Scan for the cell matching the given text and deliver its (X, Y) coordinate at center. 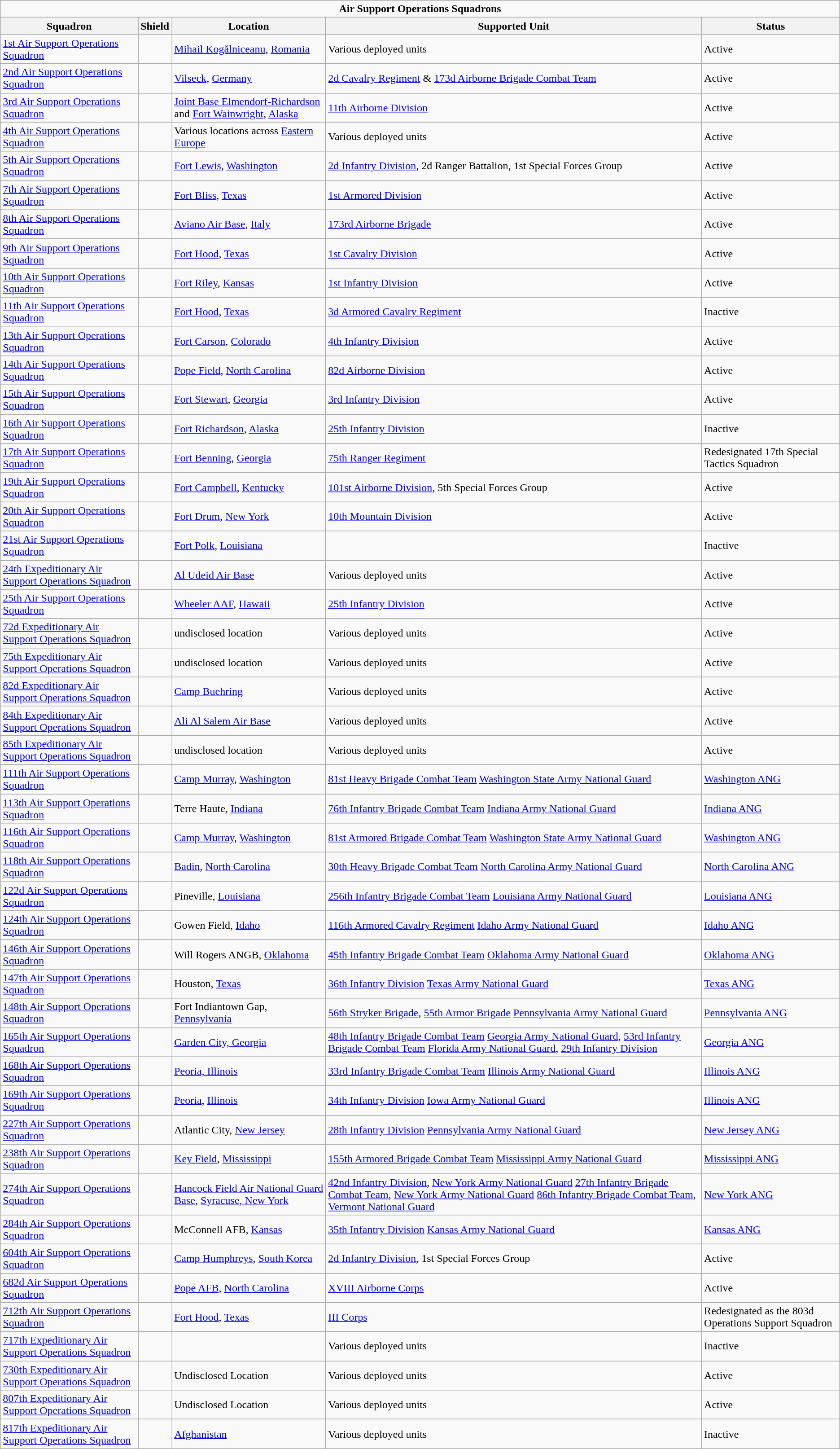
Pineville, Louisiana (249, 896)
82d Expeditionary Air Support Operations Squadron (69, 691)
North Carolina ANG (771, 867)
Supported Unit (514, 26)
Fort Indiantown Gap, Pennsylvania (249, 1013)
111th Air Support Operations Squadron (69, 779)
3d Armored Cavalry Regiment (514, 312)
76th Infantry Brigade Combat Team Indiana Army National Guard (514, 808)
Location (249, 26)
Kansas ANG (771, 1229)
165th Air Support Operations Squadron (69, 1042)
Camp Humphreys, South Korea (249, 1259)
Indiana ANG (771, 808)
Pope AFB, North Carolina (249, 1287)
Ali Al Salem Air Base (249, 721)
11th Airborne Division (514, 108)
1st Armored Division (514, 195)
Garden City, Georgia (249, 1042)
Wheeler AAF, Hawaii (249, 604)
2d Cavalry Regiment & 173d Airborne Brigade Combat Team (514, 78)
McConnell AFB, Kansas (249, 1229)
19th Air Support Operations Squadron (69, 487)
84th Expeditionary Air Support Operations Squadron (69, 721)
7th Air Support Operations Squadron (69, 195)
11th Air Support Operations Squadron (69, 312)
807th Expeditionary Air Support Operations Squadron (69, 1405)
13th Air Support Operations Squadron (69, 341)
15th Air Support Operations Squadron (69, 400)
Fort Campbell, Kentucky (249, 487)
25th Air Support Operations Squadron (69, 604)
101st Airborne Division, 5th Special Forces Group (514, 487)
35th Infantry Division Kansas Army National Guard (514, 1229)
Afghanistan (249, 1434)
Hancock Field Air National Guard Base, Syracuse, New York (249, 1194)
Terre Haute, Indiana (249, 808)
682d Air Support Operations Squadron (69, 1287)
2d Infantry Division, 2d Ranger Battalion, 1st Special Forces Group (514, 166)
Camp Buehring (249, 691)
New York ANG (771, 1194)
Atlantic City, New Jersey (249, 1129)
10th Air Support Operations Squadron (69, 283)
III Corps (514, 1317)
56th Stryker Brigade, 55th Armor Brigade Pennsylvania Army National Guard (514, 1013)
XVIII Airborne Corps (514, 1287)
146th Air Support Operations Squadron (69, 954)
16th Air Support Operations Squadron (69, 429)
3rd Air Support Operations Squadron (69, 108)
10th Mountain Division (514, 516)
1st Cavalry Division (514, 253)
5th Air Support Operations Squadron (69, 166)
Mississippi ANG (771, 1159)
New Jersey ANG (771, 1129)
122d Air Support Operations Squadron (69, 896)
113th Air Support Operations Squadron (69, 808)
Joint Base Elmendorf-Richardson and Fort Wainwright, Alaska (249, 108)
81st Armored Brigade Combat Team Washington State Army National Guard (514, 838)
Vilseck, Germany (249, 78)
4th Infantry Division (514, 341)
Fort Bliss, Texas (249, 195)
36th Infantry Division Texas Army National Guard (514, 984)
20th Air Support Operations Squadron (69, 516)
82d Airborne Division (514, 371)
817th Expeditionary Air Support Operations Squadron (69, 1434)
227th Air Support Operations Squadron (69, 1129)
75th Expeditionary Air Support Operations Squadron (69, 663)
45th Infantry Brigade Combat Team Oklahoma Army National Guard (514, 954)
Georgia ANG (771, 1042)
Aviano Air Base, Italy (249, 224)
Redesignated as the 803d Operations Support Squadron (771, 1317)
Fort Carson, Colorado (249, 341)
Oklahoma ANG (771, 954)
Fort Benning, Georgia (249, 458)
Fort Drum, New York (249, 516)
85th Expeditionary Air Support Operations Squadron (69, 750)
81st Heavy Brigade Combat Team Washington State Army National Guard (514, 779)
Key Field, Mississippi (249, 1159)
17th Air Support Operations Squadron (69, 458)
173rd Airborne Brigade (514, 224)
Mihail Kogălniceanu, Romania (249, 49)
21st Air Support Operations Squadron (69, 546)
1st Air Support Operations Squadron (69, 49)
Badin, North Carolina (249, 867)
Various locations across Eastern Europe (249, 136)
34th Infantry Division Iowa Army National Guard (514, 1101)
Shield (155, 26)
717th Expeditionary Air Support Operations Squadron (69, 1347)
604th Air Support Operations Squadron (69, 1259)
48th Infantry Brigade Combat Team Georgia Army National Guard, 53rd Infantry Brigade Combat Team Florida Army National Guard, 29th Infantry Division (514, 1042)
Fort Riley, Kansas (249, 283)
72d Expeditionary Air Support Operations Squadron (69, 633)
2nd Air Support Operations Squadron (69, 78)
256th Infantry Brigade Combat Team Louisiana Army National Guard (514, 896)
730th Expeditionary Air Support Operations Squadron (69, 1375)
238th Air Support Operations Squadron (69, 1159)
14th Air Support Operations Squadron (69, 371)
284th Air Support Operations Squadron (69, 1229)
28th Infantry Division Pennsylvania Army National Guard (514, 1129)
116th Air Support Operations Squadron (69, 838)
Gowen Field, Idaho (249, 926)
116th Armored Cavalry Regiment Idaho Army National Guard (514, 926)
Fort Richardson, Alaska (249, 429)
169th Air Support Operations Squadron (69, 1101)
3rd Infantry Division (514, 400)
Fort Lewis, Washington (249, 166)
168th Air Support Operations Squadron (69, 1071)
Air Support Operations Squadrons (420, 9)
Redesignated 17th Special Tactics Squadron (771, 458)
124th Air Support Operations Squadron (69, 926)
Pope Field, North Carolina (249, 371)
Al Udeid Air Base (249, 575)
155th Armored Brigade Combat Team Mississippi Army National Guard (514, 1159)
274th Air Support Operations Squadron (69, 1194)
24th Expeditionary Air Support Operations Squadron (69, 575)
33rd Infantry Brigade Combat Team Illinois Army National Guard (514, 1071)
Will Rogers ANGB, Oklahoma (249, 954)
148th Air Support Operations Squadron (69, 1013)
30th Heavy Brigade Combat Team North Carolina Army National Guard (514, 867)
2d Infantry Division, 1st Special Forces Group (514, 1259)
Texas ANG (771, 984)
118th Air Support Operations Squadron (69, 867)
147th Air Support Operations Squadron (69, 984)
Fort Polk, Louisiana (249, 546)
Pennsylvania ANG (771, 1013)
Squadron (69, 26)
9th Air Support Operations Squadron (69, 253)
1st Infantry Division (514, 283)
712th Air Support Operations Squadron (69, 1317)
Status (771, 26)
75th Ranger Regiment (514, 458)
Idaho ANG (771, 926)
Fort Stewart, Georgia (249, 400)
Louisiana ANG (771, 896)
4th Air Support Operations Squadron (69, 136)
Houston, Texas (249, 984)
8th Air Support Operations Squadron (69, 224)
